Search for the cell housing the specified text and yield its [X, Y] center coordinate. 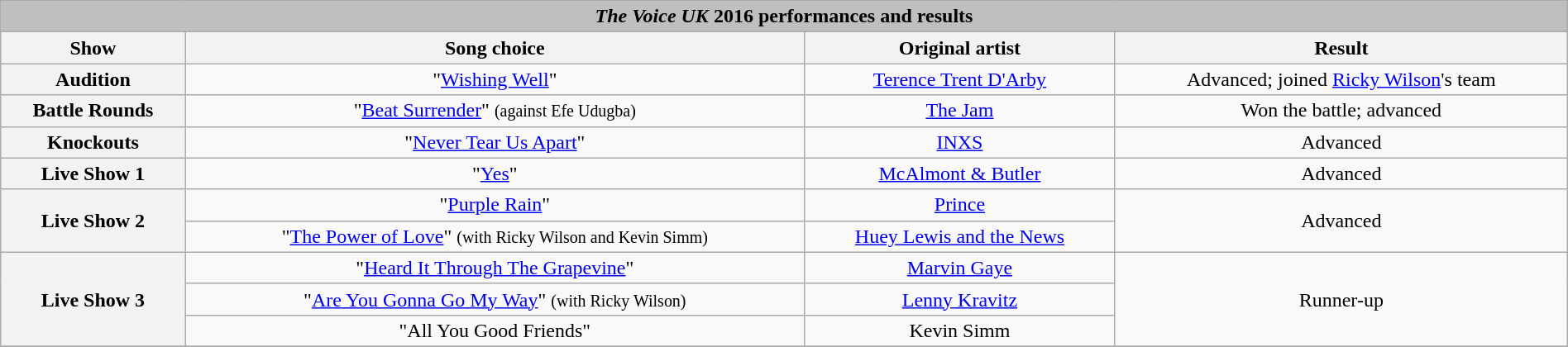
Audition [93, 79]
Huey Lewis and the News [960, 236]
"Never Tear Us Apart" [495, 142]
Knockouts [93, 142]
Lenny Kravitz [960, 299]
The Jam [960, 111]
"Yes" [495, 173]
The Voice UK 2016 performances and results [784, 17]
Battle Rounds [93, 111]
Show [93, 48]
Live Show 3 [93, 299]
"Wishing Well" [495, 79]
Live Show 1 [93, 173]
Marvin Gaye [960, 268]
"All You Good Friends" [495, 330]
Song choice [495, 48]
"The Power of Love" (with Ricky Wilson and Kevin Simm) [495, 236]
"Purple Rain" [495, 205]
INXS [960, 142]
Advanced; joined Ricky Wilson's team [1341, 79]
Runner-up [1341, 299]
"Are You Gonna Go My Way" (with Ricky Wilson) [495, 299]
Original artist [960, 48]
Won the battle; advanced [1341, 111]
Result [1341, 48]
Terence Trent D'Arby [960, 79]
"Beat Surrender" (against Efe Udugba) [495, 111]
McAlmont & Butler [960, 173]
Live Show 2 [93, 221]
"Heard It Through The Grapevine" [495, 268]
Kevin Simm [960, 330]
Prince [960, 205]
